Detect which cell encompasses the target text, then output its [X, Y] center coordinate. 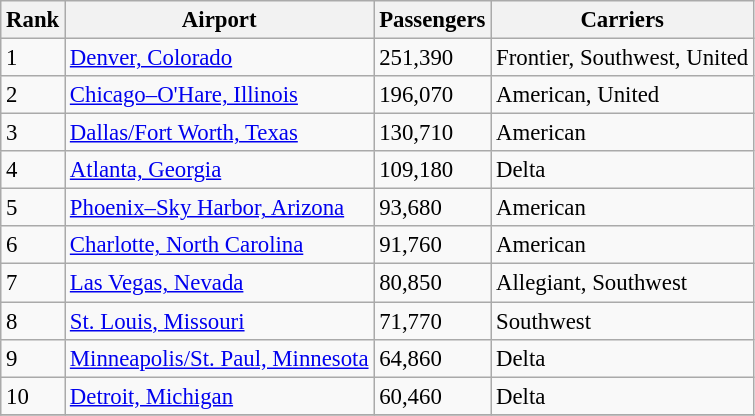
3 [33, 133]
9 [33, 358]
109,180 [432, 170]
2 [33, 95]
American, United [622, 95]
251,390 [432, 58]
Frontier, Southwest, United [622, 58]
130,710 [432, 133]
Passengers [432, 20]
Detroit, Michigan [220, 396]
Las Vegas, Nevada [220, 283]
7 [33, 283]
Minneapolis/St. Paul, Minnesota [220, 358]
Denver, Colorado [220, 58]
91,760 [432, 245]
Airport [220, 20]
6 [33, 245]
Charlotte, North Carolina [220, 245]
Rank [33, 20]
93,680 [432, 208]
St. Louis, Missouri [220, 321]
Atlanta, Georgia [220, 170]
4 [33, 170]
Southwest [622, 321]
10 [33, 396]
196,070 [432, 95]
5 [33, 208]
1 [33, 58]
80,850 [432, 283]
Allegiant, Southwest [622, 283]
71,770 [432, 321]
Carriers [622, 20]
Chicago–O'Hare, Illinois [220, 95]
8 [33, 321]
60,460 [432, 396]
64,860 [432, 358]
Dallas/Fort Worth, Texas [220, 133]
Phoenix–Sky Harbor, Arizona [220, 208]
